From the cell containing the given text, extract its center point as [X, Y] coordinate. 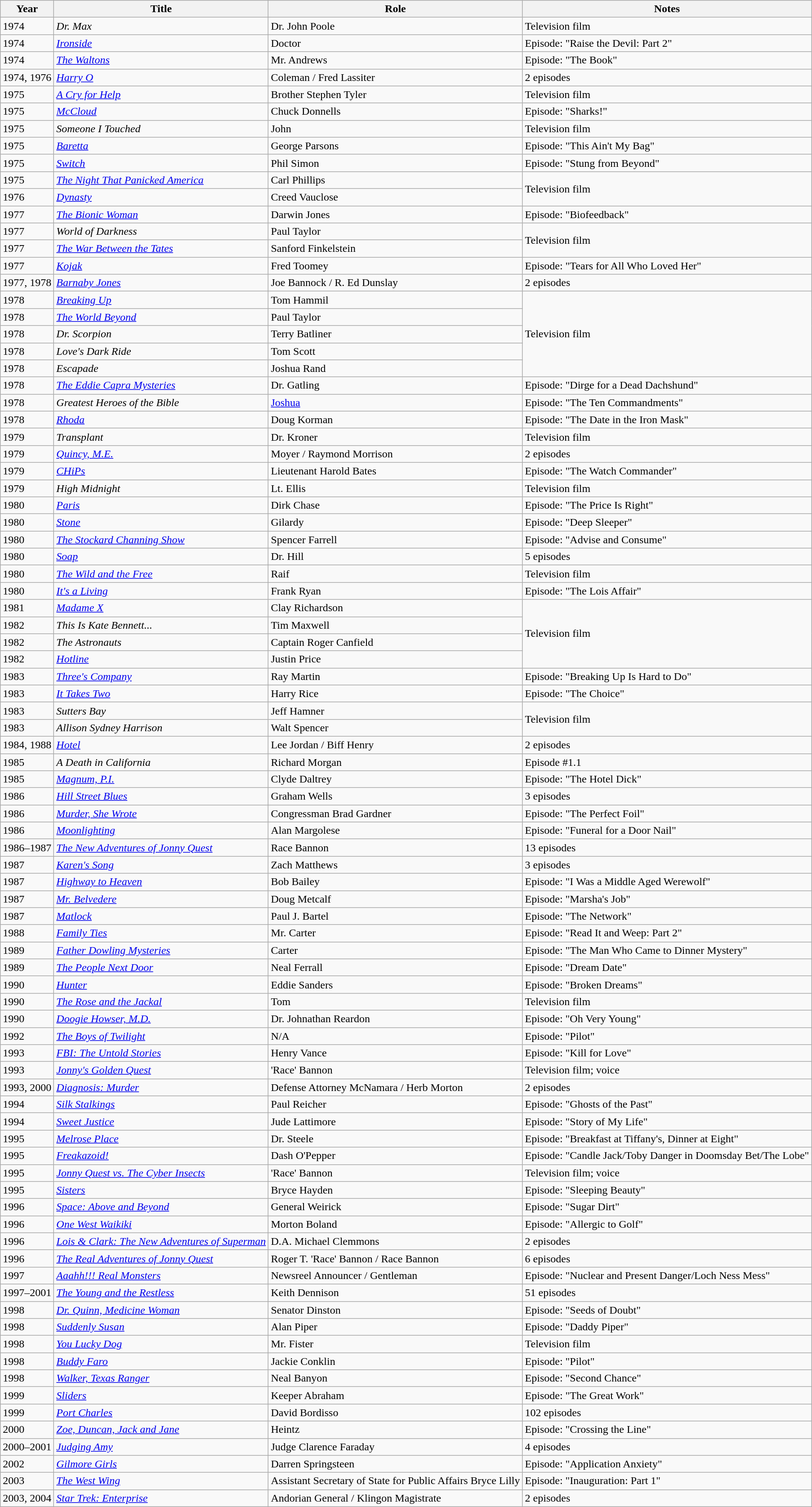
Barnaby Jones [161, 283]
Moonlighting [161, 831]
The War Between the Tates [161, 249]
Aaahh!!! Real Monsters [161, 1275]
Tim Maxwell [396, 625]
Roger T. 'Race' Bannon / Race Bannon [396, 1258]
Gilmore Girls [161, 1464]
Raif [396, 574]
The Rose and the Jackal [161, 1002]
Hotel [161, 745]
Tom Hammil [396, 300]
The Young and the Restless [161, 1292]
Darwin Jones [396, 215]
Keith Dennison [396, 1292]
Breaking Up [161, 300]
1992 [27, 1036]
Episode: "The Book" [667, 60]
6 episodes [667, 1258]
Episode: "The Ten Commandments" [667, 402]
Title [161, 9]
Episode: "The Great Work" [667, 1395]
1993, 2000 [27, 1087]
Creed Vauclose [396, 197]
Jeff Hamner [396, 711]
CHiPs [161, 471]
Episode: "Sleeping Beauty" [667, 1190]
1976 [27, 197]
1997–2001 [27, 1292]
Congressman Brad Gardner [396, 814]
Tom Scott [396, 351]
Terry Batliner [396, 334]
Episode: "Deep Sleeper" [667, 523]
Year [27, 9]
Coleman / Fred Lassiter [396, 77]
Carl Phillips [396, 180]
Fred Toomey [396, 266]
Mr. Belvedere [161, 899]
Zach Matthews [396, 865]
Gilardy [396, 523]
McCloud [161, 112]
Lee Jordan / Biff Henry [396, 745]
Brother Stephen Tyler [396, 94]
51 episodes [667, 1292]
Judging Amy [161, 1447]
Graham Wells [396, 796]
Episode: "The Watch Commander" [667, 471]
Someone I Touched [161, 129]
Harry O [161, 77]
Episode: "The Date in the Iron Mask" [667, 420]
Episode: "Biofeedback" [667, 215]
Madame X [161, 608]
Phil Simon [396, 163]
1986–1987 [27, 848]
World of Darkness [161, 232]
Episode: "Second Chance" [667, 1378]
Hill Street Blues [161, 796]
Richard Morgan [396, 762]
A Death in California [161, 762]
Episode: "This Ain't My Bag" [667, 146]
Andorian General / Klingon Magistrate [396, 1498]
Walker, Texas Ranger [161, 1378]
Clay Richardson [396, 608]
Moyer / Raymond Morrison [396, 454]
Dr. Hill [396, 557]
Ironside [161, 43]
Dr. Scorpion [161, 334]
Magnum, P.I. [161, 779]
1977, 1978 [27, 283]
Episode: "The Network" [667, 916]
Episode: "Dirge for a Dead Dachshund" [667, 385]
Episode: "Broken Dreams" [667, 984]
Joshua [396, 402]
Notes [667, 9]
Bob Bailey [396, 882]
Episode: "Funeral for a Door Nail" [667, 831]
13 episodes [667, 848]
Allison Sydney Harrison [161, 728]
Family Ties [161, 933]
Murder, She Wrote [161, 814]
Doctor [396, 43]
Star Trek: Enterprise [161, 1498]
The Real Adventures of Jonny Quest [161, 1258]
The West Wing [161, 1481]
Episode: "Seeds of Doubt" [667, 1310]
Tom [396, 1002]
Switch [161, 163]
1974, 1976 [27, 77]
Episode: "Marsha's Job" [667, 899]
Quincy, M.E. [161, 454]
Neal Banyon [396, 1378]
Episode: "Oh Very Young" [667, 1019]
1988 [27, 933]
Suddenly Susan [161, 1327]
Jonny's Golden Quest [161, 1070]
Episode: "Dream Date" [667, 967]
Lois & Clark: The New Adventures of Superman [161, 1241]
Doug Korman [396, 420]
Eddie Sanders [396, 984]
Episode: "Kill for Love" [667, 1053]
Captain Roger Canfield [396, 642]
Episode: "Ghosts of the Past" [667, 1105]
Episode: "Crossing the Line" [667, 1430]
David Bordisso [396, 1413]
Role [396, 9]
Episode: "Read It and Weep: Part 2" [667, 933]
Dr. Steele [396, 1139]
Heintz [396, 1430]
1981 [27, 608]
George Parsons [396, 146]
Frank Ryan [396, 591]
Mr. Andrews [396, 60]
Harry Rice [396, 693]
Bryce Hayden [396, 1190]
The People Next Door [161, 967]
The Astronauts [161, 642]
Father Dowling Mysteries [161, 950]
Dr. Gatling [396, 385]
Sliders [161, 1395]
Episode: "Advise and Consume" [667, 540]
4 episodes [667, 1447]
Hotline [161, 659]
Episode: "Allergic to Golf" [667, 1224]
Paris [161, 505]
Greatest Heroes of the Bible [161, 402]
It Takes Two [161, 693]
Lt. Ellis [396, 488]
Episode: "Story of My Life" [667, 1122]
Episode: "Breaking Up Is Hard to Do" [667, 676]
Karen's Song [161, 865]
Episode: "Application Anxiety" [667, 1464]
Sanford Finkelstein [396, 249]
Darren Springsteen [396, 1464]
You Lucky Dog [161, 1344]
Kojak [161, 266]
Jonny Quest vs. The Cyber Insects [161, 1173]
The Wild and the Free [161, 574]
Dr. Quinn, Medicine Woman [161, 1310]
Episode: "The Choice" [667, 693]
Race Bannon [396, 848]
Mr. Fister [396, 1344]
Alan Margolese [396, 831]
2000–2001 [27, 1447]
Episode: "Daddy Piper" [667, 1327]
Episode: "Sharks!" [667, 112]
Zoe, Duncan, Jack and Jane [161, 1430]
Paul J. Bartel [396, 916]
Defense Attorney McNamara / Herb Morton [396, 1087]
Episode: "Sugar Dirt" [667, 1207]
Walt Spencer [396, 728]
Sweet Justice [161, 1122]
Doug Metcalf [396, 899]
Newsreel Announcer / Gentleman [396, 1275]
Buddy Faro [161, 1361]
Three's Company [161, 676]
The New Adventures of Jonny Quest [161, 848]
Dr. Max [161, 26]
This Is Kate Bennett... [161, 625]
Keeper Abraham [396, 1395]
Episode: "I Was a Middle Aged Werewolf" [667, 882]
Dash O'Pepper [396, 1156]
The Boys of Twilight [161, 1036]
Port Charles [161, 1413]
Soap [161, 557]
Episode: "Nuclear and Present Danger/Loch Ness Mess" [667, 1275]
Silk Stalkings [161, 1105]
102 episodes [667, 1413]
2003 [27, 1481]
Chuck Donnells [396, 112]
5 episodes [667, 557]
1997 [27, 1275]
Sisters [161, 1190]
High Midnight [161, 488]
Paul Reicher [396, 1105]
Escapade [161, 368]
The Night That Panicked America [161, 180]
Episode: "Inauguration: Part 1" [667, 1481]
Episode: "Candle Jack/Toby Danger in Doomsday Bet/The Lobe" [667, 1156]
Episode: "The Man Who Came to Dinner Mystery" [667, 950]
Stone [161, 523]
Henry Vance [396, 1053]
The World Beyond [161, 317]
General Weirick [396, 1207]
Episode: "Stung from Beyond" [667, 163]
Judge Clarence Faraday [396, 1447]
It's a Living [161, 591]
Joe Bannock / R. Ed Dunslay [396, 283]
Dr. John Poole [396, 26]
Jude Lattimore [396, 1122]
Justin Price [396, 659]
The Eddie Capra Mysteries [161, 385]
Joshua Rand [396, 368]
2000 [27, 1430]
Dynasty [161, 197]
Episode: "The Perfect Foil" [667, 814]
Hunter [161, 984]
Rhoda [161, 420]
Transplant [161, 437]
Highway to Heaven [161, 882]
FBI: The Untold Stories [161, 1053]
Episode: "Breakfast at Tiffany's, Dinner at Eight" [667, 1139]
2003, 2004 [27, 1498]
Senator Dinston [396, 1310]
The Bionic Woman [161, 215]
Episode: "Raise the Devil: Part 2" [667, 43]
Baretta [161, 146]
Carter [396, 950]
Ray Martin [396, 676]
Freakazoid! [161, 1156]
John [396, 129]
A Cry for Help [161, 94]
1984, 1988 [27, 745]
The Waltons [161, 60]
Sutters Bay [161, 711]
Doogie Howser, M.D. [161, 1019]
2002 [27, 1464]
Melrose Place [161, 1139]
Lieutenant Harold Bates [396, 471]
Matlock [161, 916]
Diagnosis: Murder [161, 1087]
One West Waikiki [161, 1224]
Episode: "Tears for All Who Loved Her" [667, 266]
Episode: "The Hotel Dick" [667, 779]
Clyde Daltrey [396, 779]
Love's Dark Ride [161, 351]
Mr. Carter [396, 933]
Space: Above and Beyond [161, 1207]
Dirk Chase [396, 505]
Episode: "The Price Is Right" [667, 505]
Morton Boland [396, 1224]
Spencer Farrell [396, 540]
Episode #1.1 [667, 762]
Dr. Johnathan Reardon [396, 1019]
N/A [396, 1036]
The Stockard Channing Show [161, 540]
Neal Ferrall [396, 967]
Jackie Conklin [396, 1361]
Alan Piper [396, 1327]
Episode: "The Lois Affair" [667, 591]
Dr. Kroner [396, 437]
Assistant Secretary of State for Public Affairs Bryce Lilly [396, 1481]
D.A. Michael Clemmons [396, 1241]
